Scan for the cell matching the given text and deliver its [X, Y] coordinate at center. 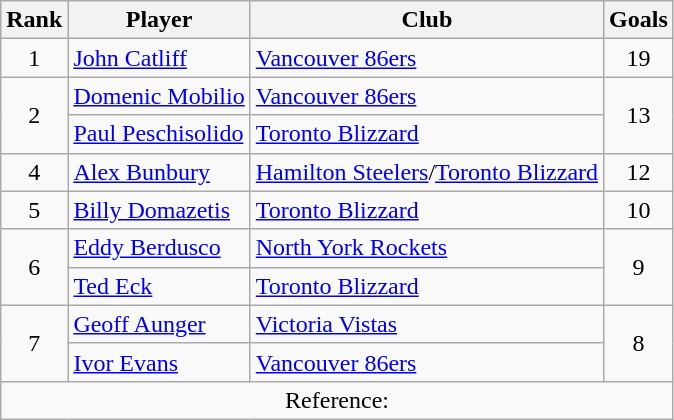
12 [639, 172]
Club [426, 20]
10 [639, 210]
Alex Bunbury [159, 172]
Rank [34, 20]
Ted Eck [159, 286]
Domenic Mobilio [159, 96]
Goals [639, 20]
Paul Peschisolido [159, 134]
Hamilton Steelers/Toronto Blizzard [426, 172]
19 [639, 58]
Ivor Evans [159, 362]
Eddy Berdusco [159, 248]
Reference: [338, 400]
5 [34, 210]
1 [34, 58]
Victoria Vistas [426, 324]
Geoff Aunger [159, 324]
6 [34, 267]
Player [159, 20]
7 [34, 343]
John Catliff [159, 58]
Billy Domazetis [159, 210]
North York Rockets [426, 248]
4 [34, 172]
8 [639, 343]
9 [639, 267]
13 [639, 115]
2 [34, 115]
